Detect which cell encompasses the target text, then output its (X, Y) center coordinate. 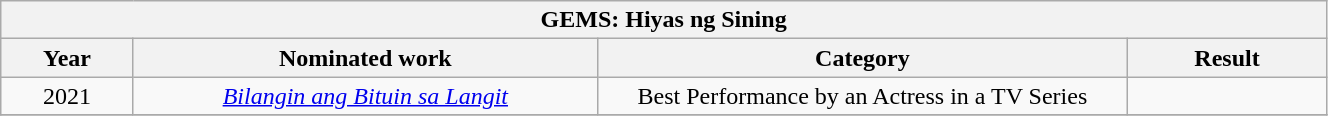
Year (68, 58)
Bilangin ang Bituin sa Langit (365, 96)
Best Performance by an Actress in a TV Series (862, 96)
Result (1228, 58)
GEMS: Hiyas ng Sining (664, 20)
Nominated work (365, 58)
Category (862, 58)
2021 (68, 96)
